From the cell containing the given text, extract its center point as (x, y) coordinate. 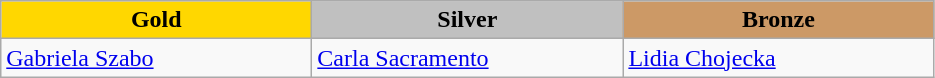
Gold (156, 20)
Carla Sacramento (468, 58)
Lidia Chojecka (778, 58)
Bronze (778, 20)
Gabriela Szabo (156, 58)
Silver (468, 20)
